Capture the cell that displays the provided text and extract its [X, Y] central coordinate. 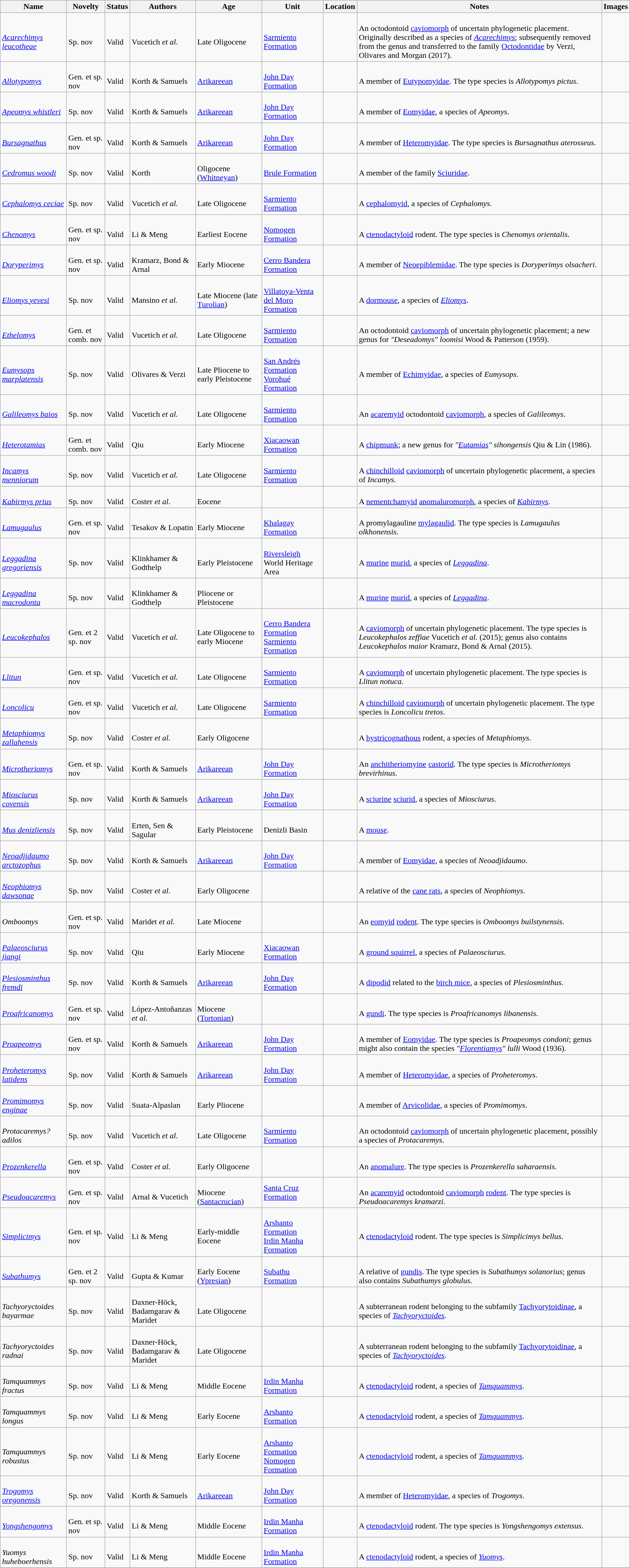
Incamys menniorum [34, 471]
Age [229, 7]
A ctenodactyloid rodent. The type species is Yongshengomys extensus. [479, 1522]
A member of Heteromyidae, a species of Proheteromys. [479, 1070]
Suata-Alpaslan [163, 1101]
Loncolicu [34, 703]
Notes [479, 7]
A ctenodactyloid rodent, a species of Yuomys. [479, 1552]
Proafricanomys [34, 1009]
Neophiomys dawsonae [34, 886]
A member of Eomyidae, a species of Apeomys. [479, 107]
A chinchilloid caviomorph of uncertain phylogenetic placement. The type species is Loncolicu tretos. [479, 703]
A sciurine sciurid, a species of Miosciurus. [479, 795]
Ethelomys [34, 330]
Bursagnathus [34, 138]
Protacaremys? adilos [34, 1131]
Tamquammys robustus [34, 1451]
A cephalomyid, a species of Cephalomys. [479, 199]
Nomogen Formation [292, 230]
Prozenkerella [34, 1162]
Trogomys oregonensis [34, 1491]
A relative of the cane rats, a species of Neophiomys. [479, 886]
Novelty [86, 7]
Proheteromys latidens [34, 1070]
Subathumys [34, 1272]
A member of Heteromyidae, a species of Trogomys. [479, 1491]
Tachyoryctoides bayarmae [34, 1307]
Leggadina gregoriensis [34, 558]
Omboomys [34, 917]
Korth [163, 168]
Arshanto Formation Nomogen Formation [292, 1451]
Early Pliocene [229, 1101]
Subathu Formation [292, 1272]
Arshanto Formation [292, 1412]
An acaremyid octodontoid caviomorph, a species of Galileomys. [479, 409]
An eomyid rodent. The type species is Omboomys builstynensis. [479, 917]
Arshanto Formation Irdin Manha Formation [292, 1232]
A promylagauline mylagaulid. The type species is Lamugaulus olkhonensis. [479, 523]
Authors [163, 7]
Acarechimys leucotheae [34, 37]
Miocene (Santacrucian) [229, 1192]
A ground squirrel, a species of Palaeosciurus. [479, 948]
Maridet et al. [163, 917]
A chipmunk; a new genus for "Eutamias" sihongensis Qiu & Lin (1986). [479, 440]
Villatoya-Venta del Moro Formation [292, 295]
Cerro Bandera Formation [292, 260]
Khalagay Formation [292, 523]
Late Miocene [229, 917]
Simplicimys [34, 1232]
An anchitheriomyine castorid. The type species is Microtheriomys brevirhinus. [479, 764]
López-Antoñanzas et al. [163, 1009]
Erten, Sen & Sagular [163, 825]
Eliomys yevesi [34, 295]
Gupta & Kumar [163, 1272]
Doryperimys [34, 260]
Tamquammys fractus [34, 1381]
Brule Formation [292, 168]
A member of Eomyidae. The type species is Proapeomys condoni; genus might also contain the species "Florentiamys" lulli Wood (1936). [479, 1040]
Images [616, 7]
A member of the family Sciuridae. [479, 168]
Location [340, 7]
Pliocene or Pleistocene [229, 593]
Yongshengomys [34, 1522]
A relative of gundis. The type species is Subathumys solanorius; genus also contains Subathumys globulus. [479, 1272]
Tachyoryctoides radnai [34, 1346]
Microtheriomys [34, 764]
Promimomys enginae [34, 1101]
A caviomorph of uncertain phylogenetic placement. The type species is Llitun notuca. [479, 672]
An octodontoid caviomorph of uncertain phylogenetic placement, possibly a species of Protacaremys. [479, 1131]
Oligocene (Whitneyan) [229, 168]
Kabirmys prius [34, 497]
Unit [292, 7]
Denizli Basin [292, 825]
Mus denizliensis [34, 825]
Heterotamias [34, 440]
A member of Echimyidae, a species of Eumysops. [479, 370]
Riversleigh World Heritage Area [292, 558]
Llitun [34, 672]
Cedromus woodi [34, 168]
A member of Arvicolidae, a species of Promimomys. [479, 1101]
Santa Cruz Formation [292, 1192]
A mouse. [479, 825]
Metaphiomys zallahensis [34, 733]
Cerro Bandera Formation Sarmiento Formation [292, 633]
A chinchilloid caviomorph of uncertain phylogenetic placement, a species of Incamys. [479, 471]
An acaremyid octodontoid caviomorph rodent. The type species is Pseudoacaremys kramarzi. [479, 1192]
Miocene (Tortonian) [229, 1009]
Leggadina macrodonta [34, 593]
Yuomys huheboerhensis [34, 1552]
Allotypomys [34, 77]
Early-middle Eocene [229, 1232]
A member of Eutypomyidae. The type species is Allotypomys pictus. [479, 77]
Late Oligocene to early Miocene [229, 633]
Plesiosminthus fremdi [34, 978]
Miosciurus covensis [34, 795]
A member of Eomyidae, a species of Neoadjidaumo. [479, 856]
Mansino et al. [163, 295]
Late Pliocene to early Pleistocene [229, 370]
Late Miocene (late Turolian) [229, 295]
Earliest Eocene [229, 230]
A ctenodactyloid rodent. The type species is Simplicimys bellus. [479, 1232]
Cephalomys ceciae [34, 199]
A gundi. The type species is Proafricanomys libanensis. [479, 1009]
A member of Heteromyidae. The type species is Bursagnathus aterosseus. [479, 138]
A dormouse, a species of Eliomys. [479, 295]
Arnal & Vucetich [163, 1192]
Proapeomys [34, 1040]
Pseudoacaremys [34, 1192]
San Andrés Formation Vorohué Formation [292, 370]
Eumysops marplatensis [34, 370]
A hystricognathous rodent, a species of Metaphiomys. [479, 733]
Status [118, 7]
Olivares & Verzi [163, 370]
Lamugaulus [34, 523]
A member of Neoepiblemidae. The type species is Doryperimys olsacheri. [479, 260]
Eocene [229, 497]
Palaeosciurus jiangi [34, 948]
Galileomys baios [34, 409]
A nementchamyid anomaluromorph, a species of Kabirmys. [479, 497]
An octodontoid caviomorph of uncertain phylogenetic placement; a new genus for "Deseadomys" loomisi Wood & Patterson (1959). [479, 330]
Neoadjidaumo arctozophus [34, 856]
An anomalure. The type species is Prozenkerella saharaensis. [479, 1162]
Name [34, 7]
Early Eocene (Ypresian) [229, 1272]
Leucokephalos [34, 633]
A ctenodactyloid rodent. The type species is Chenomys orientalis. [479, 230]
Tesakov & Lopatin [163, 523]
Tamquammys longus [34, 1412]
Apeomys whistleri [34, 107]
Chenomys [34, 230]
Kramarz, Bond & Arnal [163, 260]
A dipodid related to the birch mice, a species of Plesiosminthus. [479, 978]
